Scan for the cell matching the given text and deliver its [x, y] coordinate at center. 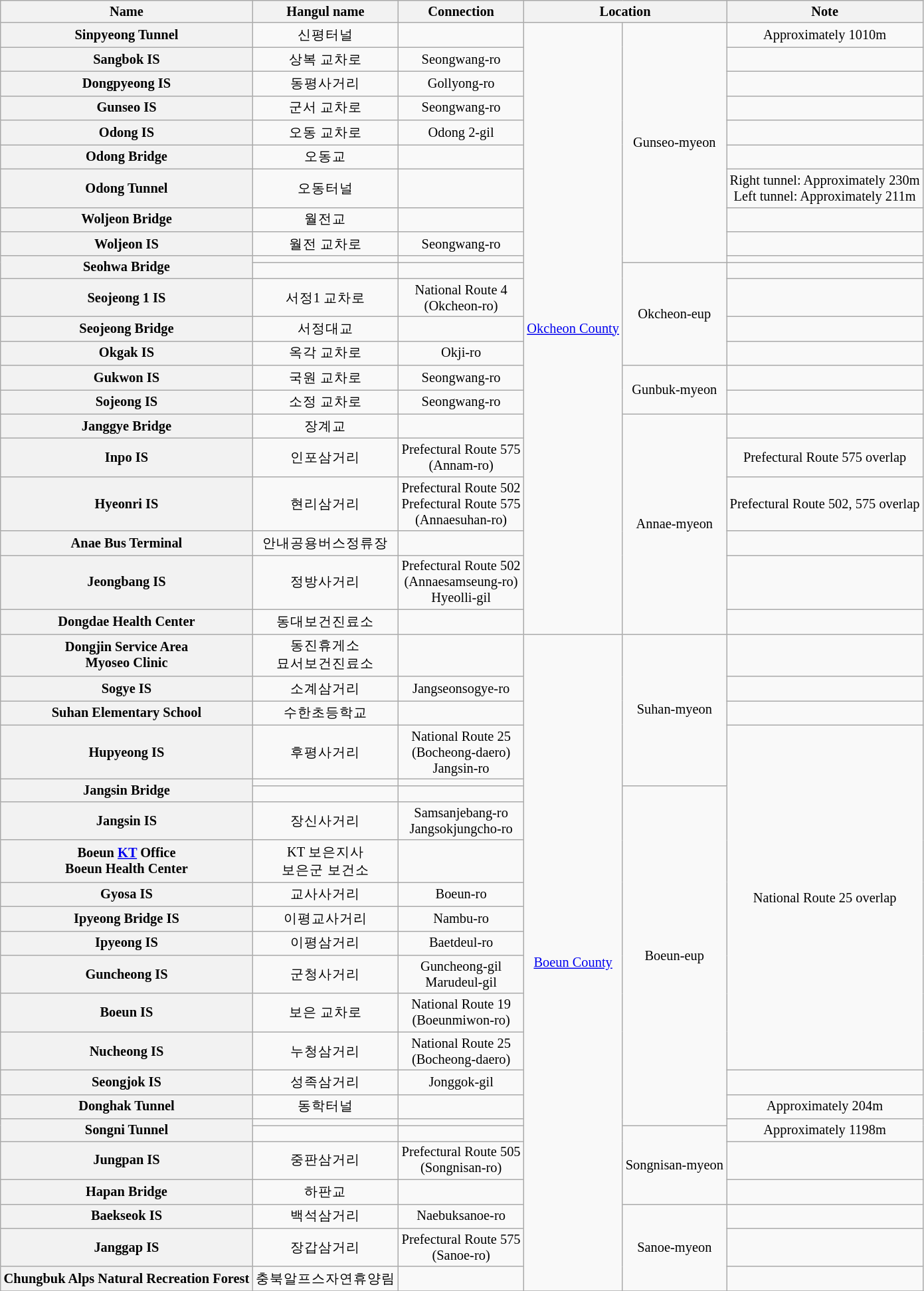
교사사거리 [325, 894]
Approximately 1010m [825, 35]
신평터널 [325, 35]
Baekseok IS [126, 1216]
Gunseo-myeon [675, 142]
Ipyeong IS [126, 943]
정방사거리 [325, 582]
Sanoe-myeon [675, 1248]
충북알프스자연휴양림 [325, 1278]
Connection [461, 11]
Odong 2-gil [461, 133]
Jeongbang IS [126, 582]
Right tunnel: Approximately 230mLeft tunnel: Approximately 211m [825, 188]
Gyosa IS [126, 894]
이평교사거리 [325, 918]
Guncheong-gilMarudeul-gil [461, 974]
수한초등학교 [325, 712]
Ipyeong Bridge IS [126, 918]
Boeun-ro [461, 894]
Hapan Bridge [126, 1192]
Gunseo IS [126, 108]
후평사거리 [325, 752]
Inpo IS [126, 458]
Seohwa Bridge [126, 267]
소정 교차로 [325, 401]
동진휴게소묘서보건진료소 [325, 655]
Approximately 204m [825, 1107]
Naebuksanoe-ro [461, 1216]
Guncheong IS [126, 974]
장갑삼거리 [325, 1247]
Woljeon Bridge [126, 219]
Nucheong IS [126, 1051]
Okji-ro [461, 353]
Name [126, 11]
Donghak Tunnel [126, 1107]
Hangul name [325, 11]
National Route 25(Bocheong-daero) [461, 1051]
National Route 4(Okcheon-ro) [461, 298]
Prefectural Route 575(Annam-ro) [461, 458]
Jungpan IS [126, 1160]
Note [825, 11]
동대보건진료소 [325, 622]
Odong IS [126, 133]
월전 교차로 [325, 243]
Suhan Elementary School [126, 712]
이평삼거리 [325, 943]
소계삼거리 [325, 688]
동학터널 [325, 1107]
국원 교차로 [325, 377]
Seongjok IS [126, 1082]
Jangsin IS [126, 821]
Sangbok IS [126, 60]
오동교 [325, 157]
Approximately 1198m [825, 1130]
Sojeong IS [126, 401]
Gukwon IS [126, 377]
Sogye IS [126, 688]
Prefectural Route 575(Sanoe-ro) [461, 1247]
Dongpyeong IS [126, 84]
KT 보은지사보은군 보건소 [325, 861]
옥각 교차로 [325, 353]
Okcheon County [573, 328]
Chungbuk Alps Natural Recreation Forest [126, 1278]
Odong Tunnel [126, 188]
누청삼거리 [325, 1051]
Seojeong 1 IS [126, 298]
하판교 [325, 1192]
Samsanjebang-roJangsokjungcho-ro [461, 821]
Prefectural Route 502, 575 overlap [825, 504]
Annae-myeon [675, 524]
Boeun County [573, 962]
안내공용버스정류장 [325, 544]
Suhan-myeon [675, 710]
월전교 [325, 219]
현리삼거리 [325, 504]
상복 교차로 [325, 60]
Odong Bridge [126, 157]
Seojeong Bridge [126, 328]
성족삼거리 [325, 1082]
Hupyeong IS [126, 752]
Location [624, 11]
Dongdae Health Center [126, 622]
Anae Bus Terminal [126, 544]
Janggye Bridge [126, 427]
Okcheon-eup [675, 314]
Prefectural Route 502Prefectural Route 575(Annaesuhan-ro) [461, 504]
Baetdeul-ro [461, 943]
Boeun IS [126, 1013]
Jonggok-gil [461, 1082]
중판삼거리 [325, 1160]
Prefectural Route 575 overlap [825, 458]
Woljeon IS [126, 243]
National Route 25(Bocheong-daero)Jangsin-ro [461, 752]
Jangseonsogye-ro [461, 688]
인포삼거리 [325, 458]
National Route 19(Boeunmiwon-ro) [461, 1013]
National Route 25 overlap [825, 898]
백석삼거리 [325, 1216]
Boeun-eup [675, 955]
장계교 [325, 427]
Prefectural Route 502(Annaesamseung-ro)Hyeolli-gil [461, 582]
Gollyong-ro [461, 84]
서정대교 [325, 328]
서정1 교차로 [325, 298]
Janggap IS [126, 1247]
오동 교차로 [325, 133]
Sinpyeong Tunnel [126, 35]
Gunbuk-myeon [675, 389]
Nambu-ro [461, 918]
Prefectural Route 505(Songnisan-ro) [461, 1160]
Hyeonri IS [126, 504]
Jangsin Bridge [126, 790]
군서 교차로 [325, 108]
군청사거리 [325, 974]
Dongjin Service AreaMyoseo Clinic [126, 655]
Boeun KT OfficeBoeun Health Center [126, 861]
Songnisan-myeon [675, 1164]
Songni Tunnel [126, 1130]
장신사거리 [325, 821]
동평사거리 [325, 84]
보은 교차로 [325, 1013]
Okgak IS [126, 353]
오동터널 [325, 188]
